Find where the given text appears and provide that cell's center as [x, y] coordinate. 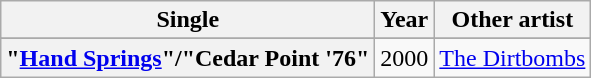
Single [188, 20]
The Dirtbombs [512, 58]
"Hand Springs"/"Cedar Point '76" [188, 58]
Other artist [512, 20]
2000 [404, 58]
Year [404, 20]
